Search for the cell housing the specified text and yield its (X, Y) center coordinate. 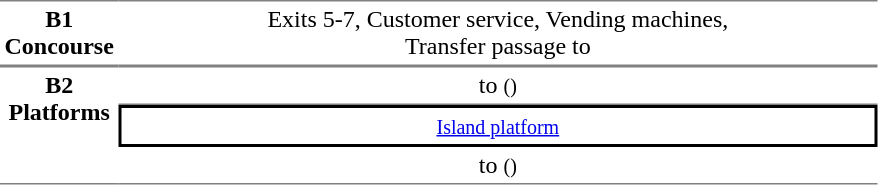
Exits 5-7, Customer service, Vending machines,Transfer passage to (498, 33)
B2Platforms (59, 125)
B1Concourse (59, 33)
Island platform (498, 126)
